Extract the [X, Y] coordinate from the center of the cell holding the provided text.  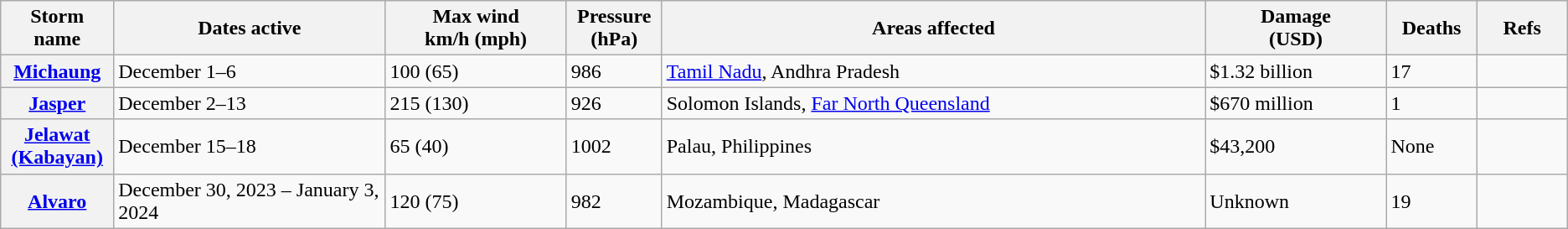
$670 million [1296, 103]
Areas affected [933, 29]
Unknown [1296, 201]
982 [614, 201]
December 30, 2023 – January 3, 2024 [250, 201]
Palau, Philippines [933, 146]
Jasper [57, 103]
December 1–6 [250, 71]
Dates active [250, 29]
December 15–18 [250, 146]
Michaung [57, 71]
17 [1431, 71]
Pressure(hPa) [614, 29]
986 [614, 71]
$43,200 [1296, 146]
Alvaro [57, 201]
Mozambique, Madagascar [933, 201]
65 (40) [476, 146]
Tamil Nadu, Andhra Pradesh [933, 71]
None [1431, 146]
$1.32 billion [1296, 71]
December 2–13 [250, 103]
Solomon Islands, Far North Queensland [933, 103]
Storm name [57, 29]
Damage(USD) [1296, 29]
19 [1431, 201]
Deaths [1431, 29]
Jelawat (Kabayan) [57, 146]
926 [614, 103]
Refs [1522, 29]
1002 [614, 146]
120 (75) [476, 201]
100 (65) [476, 71]
Max windkm/h (mph) [476, 29]
215 (130) [476, 103]
1 [1431, 103]
